Return (x, y) of the center of cell containing provided text 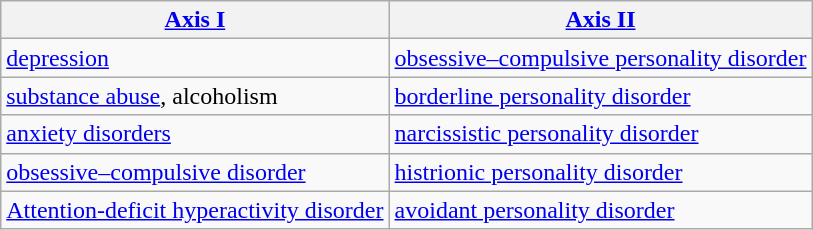
narcissistic personality disorder (600, 134)
Axis II (600, 20)
Attention-deficit hyperactivity disorder (195, 210)
borderline personality disorder (600, 96)
substance abuse, alcoholism (195, 96)
obsessive–compulsive personality disorder (600, 58)
Axis I (195, 20)
avoidant personality disorder (600, 210)
obsessive–compulsive disorder (195, 172)
anxiety disorders (195, 134)
histrionic personality disorder (600, 172)
depression (195, 58)
